Determine the [x, y] coordinate at the center of the cell enclosing the given text.  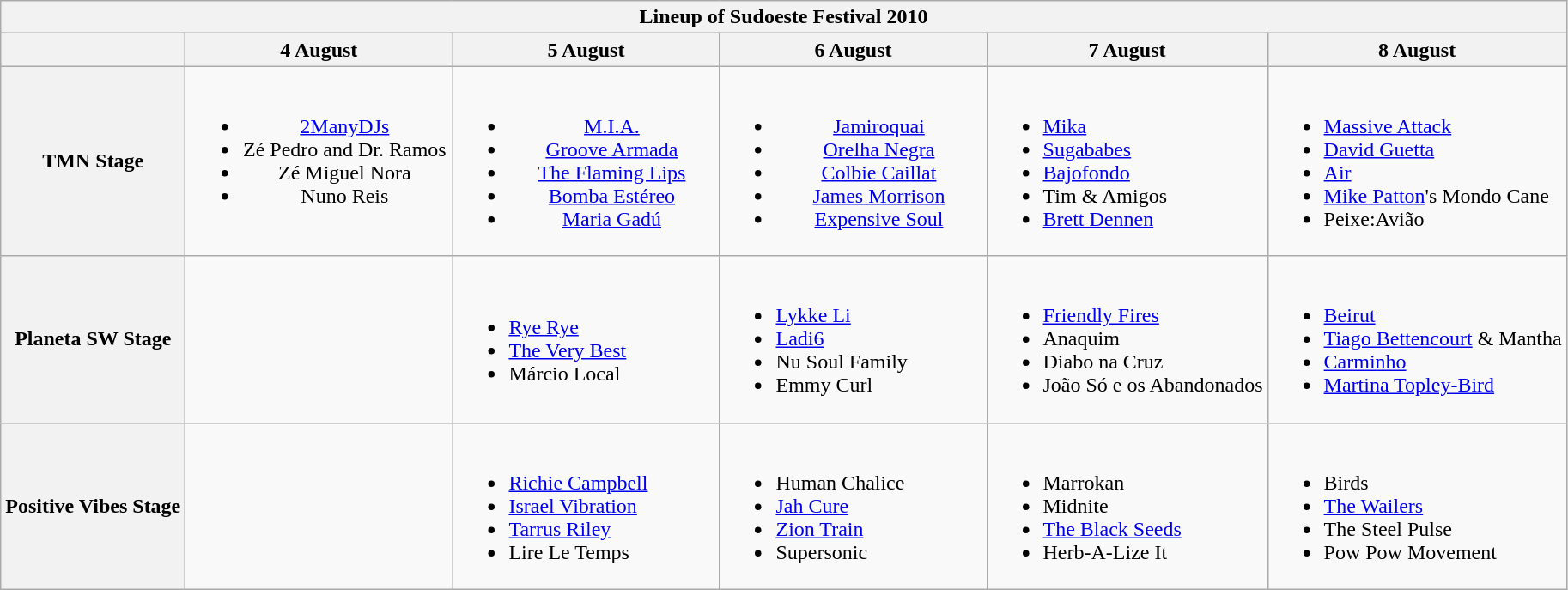
Positive Vibes Stage [93, 506]
Lineup of Sudoeste Festival 2010 [783, 17]
BeirutTiago Bettencourt & ManthaCarminhoMartina Topley-Bird [1417, 339]
Richie CampbellIsrael VibrationTarrus RileyLire Le Temps [586, 506]
Rye RyeThe Very BestMárcio Local [586, 339]
Lykke LiLadi6Nu Soul FamilyEmmy Curl [854, 339]
BirdsThe WailersThe Steel PulsePow Pow Movement [1417, 506]
JamiroquaiOrelha NegraColbie CaillatJames MorrisonExpensive Soul [854, 161]
Massive AttackDavid GuettaAirMike Patton's Mondo CanePeixe:Avião [1417, 161]
4 August [319, 50]
8 August [1417, 50]
5 August [586, 50]
MarrokanMidniteThe Black SeedsHerb-A-Lize It [1127, 506]
Friendly FiresAnaquimDiabo na CruzJoão Só e os Abandonados [1127, 339]
TMN Stage [93, 161]
Planeta SW Stage [93, 339]
MikaSugababesBajofondoTim & AmigosBrett Dennen [1127, 161]
7 August [1127, 50]
Human ChaliceJah CureZion TrainSupersonic [854, 506]
M.I.A.Groove ArmadaThe Flaming LipsBomba EstéreoMaria Gadú [586, 161]
6 August [854, 50]
2ManyDJsZé Pedro and Dr. RamosZé Miguel NoraNuno Reis [319, 161]
